Output the [X, Y] coordinate of the center of the cell containing the given text.  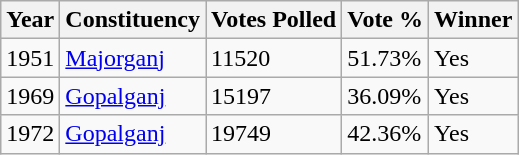
15197 [274, 96]
19749 [274, 134]
Constituency [133, 20]
51.73% [386, 58]
11520 [274, 58]
42.36% [386, 134]
1972 [30, 134]
Votes Polled [274, 20]
36.09% [386, 96]
Year [30, 20]
Vote % [386, 20]
1951 [30, 58]
1969 [30, 96]
Majorganj [133, 58]
Winner [474, 20]
